Scan for the cell matching the given text and deliver its (x, y) coordinate at center. 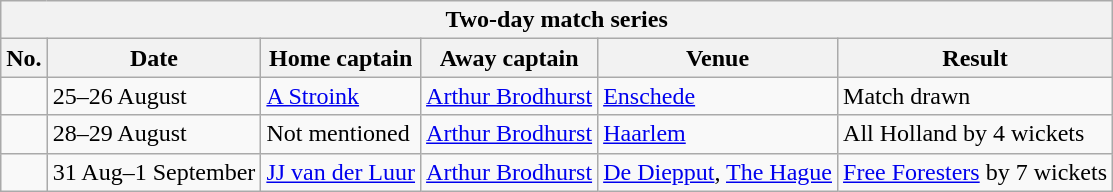
Home captain (341, 58)
All Holland by 4 wickets (976, 134)
Enschede (718, 96)
Venue (718, 58)
Match drawn (976, 96)
No. (24, 58)
28–29 August (154, 134)
Free Foresters by 7 wickets (976, 172)
Haarlem (718, 134)
Result (976, 58)
Two-day match series (557, 20)
JJ van der Luur (341, 172)
Away captain (510, 58)
A Stroink (341, 96)
31 Aug–1 September (154, 172)
De Diepput, The Hague (718, 172)
25–26 August (154, 96)
Not mentioned (341, 134)
Date (154, 58)
